Return (x, y) of the center of cell containing provided text 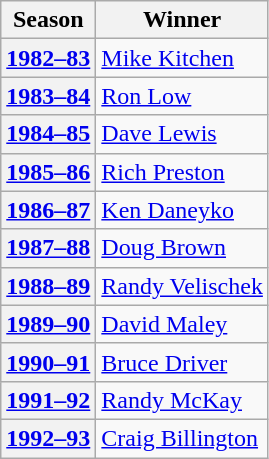
Season (48, 20)
1987–88 (48, 248)
Randy McKay (182, 400)
Mike Kitchen (182, 58)
David Maley (182, 324)
Dave Lewis (182, 134)
1983–84 (48, 96)
Bruce Driver (182, 362)
1982–83 (48, 58)
1991–92 (48, 400)
1984–85 (48, 134)
Rich Preston (182, 172)
1990–91 (48, 362)
Doug Brown (182, 248)
1992–93 (48, 438)
1985–86 (48, 172)
1986–87 (48, 210)
Craig Billington (182, 438)
Randy Velischek (182, 286)
Ron Low (182, 96)
1989–90 (48, 324)
Ken Daneyko (182, 210)
1988–89 (48, 286)
Winner (182, 20)
